Search for the cell housing the specified text and yield its (X, Y) center coordinate. 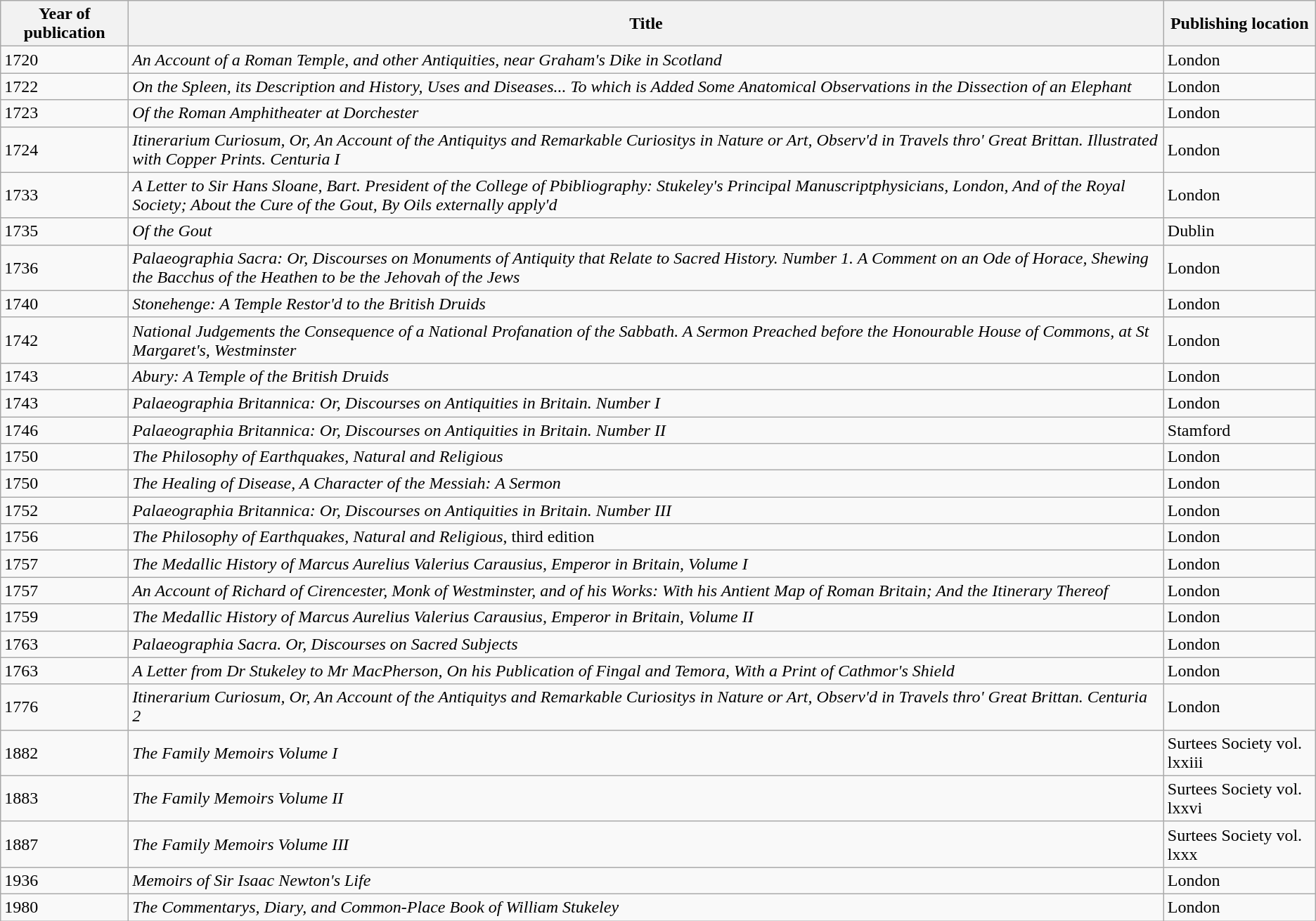
1722 (65, 86)
Palaeographia Sacra. Or, Discourses on Sacred Subjects (647, 644)
Of the Roman Amphitheater at Dorchester (647, 113)
1736 (65, 267)
Surtees Society vol. lxxiii (1239, 752)
1752 (65, 510)
1936 (65, 880)
On the Spleen, its Description and History, Uses and Diseases... To which is Added Some Anatomical Observations in the Dissection of an Elephant (647, 86)
Memoirs of Sir Isaac Newton's Life (647, 880)
The Family Memoirs Volume II (647, 799)
Dublin (1239, 231)
A Letter from Dr Stukeley to Mr MacPherson, On his Publication of Fingal and Temora, With a Print of Cathmor's Shield (647, 671)
Surtees Society vol. lxxx (1239, 844)
An Account of a Roman Temple, and other Antiquities, near Graham's Dike in Scotland (647, 60)
Publishing location (1239, 24)
Stonehenge: A Temple Restor'd to the British Druids (647, 304)
Stamford (1239, 430)
Palaeographia Britannica: Or, Discourses on Antiquities in Britain. Number I (647, 403)
1724 (65, 149)
An Account of Richard of Cirencester, Monk of Westminster, and of his Works: With his Antient Map of Roman Britain; And the Itinerary Thereof (647, 591)
The Philosophy of Earthquakes, Natural and Religious, third edition (647, 537)
1883 (65, 799)
Surtees Society vol. lxxvi (1239, 799)
The Medallic History of Marcus Aurelius Valerius Carausius, Emperor in Britain, Volume II (647, 617)
1746 (65, 430)
Of the Gout (647, 231)
1980 (65, 907)
1720 (65, 60)
1742 (65, 340)
Title (647, 24)
The Family Memoirs Volume I (647, 752)
The Medallic History of Marcus Aurelius Valerius Carausius, Emperor in Britain, Volume I (647, 564)
1756 (65, 537)
The Family Memoirs Volume III (647, 844)
1887 (65, 844)
1735 (65, 231)
Palaeographia Britannica: Or, Discourses on Antiquities in Britain. Number III (647, 510)
The Philosophy of Earthquakes, Natural and Religious (647, 457)
The Healing of Disease, A Character of the Messiah: A Sermon (647, 484)
Abury: A Temple of the British Druids (647, 376)
1776 (65, 707)
1723 (65, 113)
Palaeographia Britannica: Or, Discourses on Antiquities in Britain. Number II (647, 430)
1759 (65, 617)
The Commentarys, Diary, and Common-Place Book of William Stukeley (647, 907)
Year of publication (65, 24)
1882 (65, 752)
1733 (65, 195)
1740 (65, 304)
